Identify which cell holds the provided text, then report its [X, Y] central coordinate. 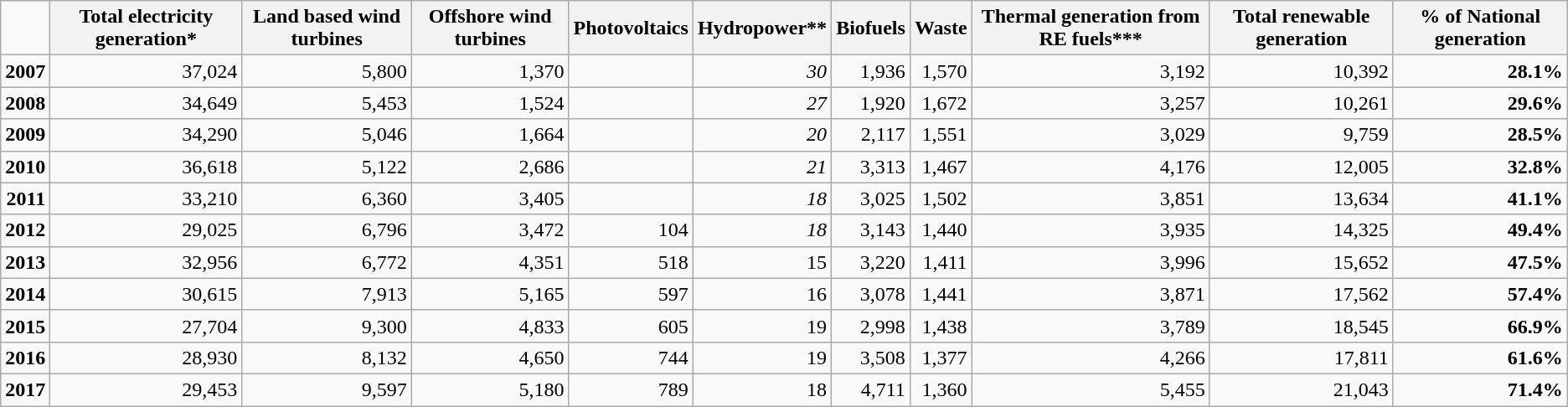
104 [631, 230]
1,441 [941, 294]
3,257 [1091, 103]
789 [631, 389]
3,029 [1091, 135]
2,998 [871, 326]
3,313 [871, 167]
17,562 [1302, 294]
3,025 [871, 198]
37,024 [146, 71]
Land based wind turbines [327, 28]
13,634 [1302, 198]
29.6% [1480, 103]
1,438 [941, 326]
Offshore wind turbines [490, 28]
3,851 [1091, 198]
27,704 [146, 326]
47.5% [1480, 262]
16 [762, 294]
66.9% [1480, 326]
29,025 [146, 230]
1,440 [941, 230]
5,165 [490, 294]
3,078 [871, 294]
1,570 [941, 71]
28.5% [1480, 135]
518 [631, 262]
3,220 [871, 262]
2,117 [871, 135]
30,615 [146, 294]
4,266 [1091, 358]
15,652 [1302, 262]
6,772 [327, 262]
33,210 [146, 198]
597 [631, 294]
1,360 [941, 389]
Thermal generation from RE fuels*** [1091, 28]
4,711 [871, 389]
49.4% [1480, 230]
4,650 [490, 358]
1,370 [490, 71]
744 [631, 358]
17,811 [1302, 358]
2010 [25, 167]
30 [762, 71]
Biofuels [871, 28]
2017 [25, 389]
14,325 [1302, 230]
Total renewable generation [1302, 28]
2013 [25, 262]
28.1% [1480, 71]
1,664 [490, 135]
3,871 [1091, 294]
3,472 [490, 230]
2015 [25, 326]
34,649 [146, 103]
2,686 [490, 167]
18,545 [1302, 326]
28,930 [146, 358]
1,672 [941, 103]
1,936 [871, 71]
1,920 [871, 103]
27 [762, 103]
9,597 [327, 389]
34,290 [146, 135]
2016 [25, 358]
3,192 [1091, 71]
9,759 [1302, 135]
9,300 [327, 326]
Hydropower** [762, 28]
605 [631, 326]
4,176 [1091, 167]
6,360 [327, 198]
2009 [25, 135]
21 [762, 167]
10,261 [1302, 103]
4,833 [490, 326]
1,502 [941, 198]
12,005 [1302, 167]
2014 [25, 294]
1,467 [941, 167]
21,043 [1302, 389]
41.1% [1480, 198]
1,411 [941, 262]
3,789 [1091, 326]
5,180 [490, 389]
Photovoltaics [631, 28]
10,392 [1302, 71]
20 [762, 135]
3,996 [1091, 262]
2012 [25, 230]
7,913 [327, 294]
3,935 [1091, 230]
2011 [25, 198]
32,956 [146, 262]
32.8% [1480, 167]
1,551 [941, 135]
4,351 [490, 262]
2008 [25, 103]
36,618 [146, 167]
5,453 [327, 103]
71.4% [1480, 389]
5,046 [327, 135]
57.4% [1480, 294]
3,405 [490, 198]
5,122 [327, 167]
61.6% [1480, 358]
29,453 [146, 389]
3,508 [871, 358]
% of National generation [1480, 28]
15 [762, 262]
8,132 [327, 358]
5,455 [1091, 389]
3,143 [871, 230]
6,796 [327, 230]
Waste [941, 28]
5,800 [327, 71]
1,524 [490, 103]
2007 [25, 71]
Total electricity generation* [146, 28]
1,377 [941, 358]
